Pinpoint the cell where the given text exists, returning its [x, y] midpoint coordinate. 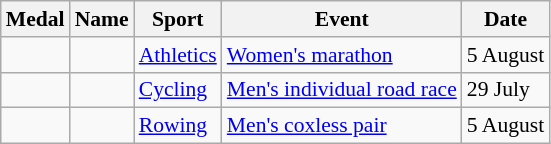
Cycling [178, 90]
Women's marathon [342, 55]
Medal [36, 19]
Sport [178, 19]
Rowing [178, 126]
Date [506, 19]
Athletics [178, 55]
Men's coxless pair [342, 126]
29 July [506, 90]
Men's individual road race [342, 90]
Event [342, 19]
Name [102, 19]
